Determine the [x, y] coordinate at the center of the cell enclosing the given text.  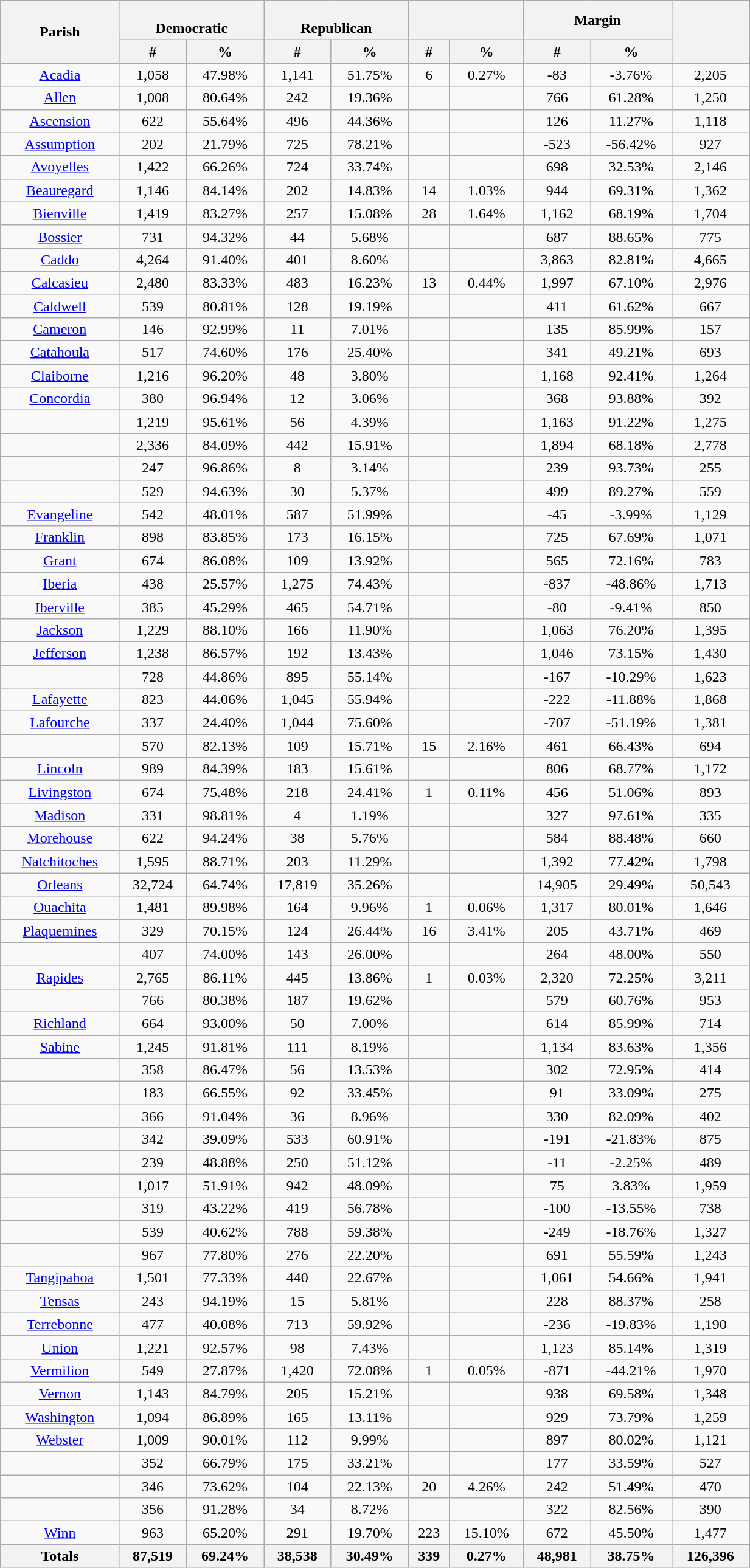
66.79% [225, 1463]
80.38% [225, 1000]
570 [153, 746]
327 [557, 815]
3.83% [631, 1186]
88.10% [225, 630]
82.81% [631, 260]
12 [297, 399]
78.21% [370, 144]
7.00% [370, 1023]
16.15% [370, 537]
392 [710, 399]
366 [153, 1116]
3.80% [370, 376]
91.04% [225, 1116]
14 [428, 190]
257 [297, 213]
419 [297, 1209]
2,976 [710, 283]
94.32% [225, 237]
1,259 [710, 1417]
1,595 [153, 862]
775 [710, 237]
72.95% [631, 1070]
20 [428, 1487]
-83 [557, 75]
40.08% [225, 1324]
124 [297, 931]
1,381 [710, 723]
1,044 [297, 723]
11.90% [370, 630]
80.01% [631, 908]
87,519 [153, 1556]
850 [710, 607]
942 [297, 1186]
1,317 [557, 908]
319 [153, 1209]
Natchitoches [60, 862]
1,146 [153, 190]
1,163 [557, 422]
517 [153, 353]
25.57% [225, 584]
335 [710, 815]
356 [153, 1510]
88.37% [631, 1301]
111 [297, 1046]
402 [710, 1116]
1,071 [710, 537]
Morehouse [60, 838]
Concordia [60, 399]
258 [710, 1301]
499 [557, 491]
80.81% [225, 306]
54.66% [631, 1278]
1,172 [710, 769]
-100 [557, 1209]
36 [297, 1116]
72.25% [631, 977]
938 [557, 1394]
-10.29% [631, 677]
584 [557, 838]
897 [557, 1440]
2,480 [153, 283]
2,146 [710, 167]
1,419 [153, 213]
Evangeline [60, 514]
128 [297, 306]
579 [557, 1000]
533 [297, 1139]
-11.88% [631, 700]
17,819 [297, 885]
411 [557, 306]
8.60% [370, 260]
698 [557, 167]
11.29% [370, 862]
953 [710, 1000]
1.19% [370, 815]
59.38% [370, 1232]
51.06% [631, 792]
1,327 [710, 1232]
Madison [60, 815]
445 [297, 977]
48,981 [557, 1556]
664 [153, 1023]
51.12% [370, 1162]
73.79% [631, 1417]
442 [297, 445]
68.18% [631, 445]
559 [710, 491]
27.87% [225, 1370]
30.49% [370, 1556]
69.58% [631, 1394]
33.59% [631, 1463]
Claiborne [60, 376]
55.94% [370, 700]
86.11% [225, 977]
33.21% [370, 1463]
1,094 [153, 1417]
-13.55% [631, 1209]
687 [557, 237]
-871 [557, 1370]
1,216 [153, 376]
1,868 [710, 700]
496 [297, 121]
-51.19% [631, 723]
587 [297, 514]
390 [710, 1510]
218 [297, 792]
Grant [60, 561]
Parish [60, 32]
72.08% [370, 1370]
14,905 [557, 885]
97.61% [631, 815]
32.53% [631, 167]
Caldwell [60, 306]
35.26% [370, 885]
407 [153, 954]
83.33% [225, 283]
75.48% [225, 792]
223 [428, 1533]
55.14% [370, 677]
1,704 [710, 213]
48.01% [225, 514]
3.06% [370, 399]
1,997 [557, 283]
1,319 [710, 1347]
1,245 [153, 1046]
Livingston [60, 792]
Bossier [60, 237]
39.09% [225, 1139]
368 [557, 399]
29.49% [631, 885]
438 [153, 584]
94.63% [225, 491]
91.81% [225, 1046]
89.27% [631, 491]
1.64% [487, 213]
61.62% [631, 306]
95.61% [225, 422]
13.92% [370, 561]
67.10% [631, 283]
98 [297, 1347]
-80 [557, 607]
1,009 [153, 1440]
1,356 [710, 1046]
94.19% [225, 1301]
82.56% [631, 1510]
385 [153, 607]
5.68% [370, 237]
893 [710, 792]
527 [710, 1463]
69.24% [225, 1556]
166 [297, 630]
693 [710, 353]
1,129 [710, 514]
1,141 [297, 75]
13.86% [370, 977]
1,143 [153, 1394]
92.99% [225, 330]
Tangipahoa [60, 1278]
714 [710, 1023]
Plaquemines [60, 931]
898 [153, 537]
48.88% [225, 1162]
1,190 [710, 1324]
33.09% [631, 1093]
823 [153, 700]
614 [557, 1023]
Orleans [60, 885]
74.43% [370, 584]
1,420 [297, 1370]
88.48% [631, 838]
470 [710, 1487]
15.10% [487, 1533]
48 [297, 376]
22.67% [370, 1278]
1,017 [153, 1186]
1,221 [153, 1347]
86.47% [225, 1070]
-3.99% [631, 514]
64.74% [225, 885]
73.62% [225, 1487]
51.91% [225, 1186]
1,046 [557, 653]
38,538 [297, 1556]
967 [153, 1255]
44.36% [370, 121]
77.33% [225, 1278]
Jackson [60, 630]
51.49% [631, 1487]
93.73% [631, 468]
13.11% [370, 1417]
24.41% [370, 792]
440 [297, 1278]
247 [153, 468]
875 [710, 1139]
549 [153, 1370]
1,162 [557, 213]
1,134 [557, 1046]
Lincoln [60, 769]
929 [557, 1417]
19.70% [370, 1533]
15.21% [370, 1394]
91.22% [631, 422]
275 [710, 1093]
1,477 [710, 1533]
1,168 [557, 376]
82.13% [225, 746]
276 [297, 1255]
1,623 [710, 677]
1,894 [557, 445]
1,008 [153, 98]
1,392 [557, 862]
66.43% [631, 746]
1,501 [153, 1278]
112 [297, 1440]
177 [557, 1463]
Beauregard [60, 190]
9.96% [370, 908]
192 [297, 653]
13 [428, 283]
2,320 [557, 977]
91 [557, 1093]
694 [710, 746]
1,713 [710, 584]
48.00% [631, 954]
963 [153, 1533]
164 [297, 908]
Allen [60, 98]
529 [153, 491]
1,061 [557, 1278]
322 [557, 1510]
11.27% [631, 121]
82.09% [631, 1116]
30 [297, 491]
2.16% [487, 746]
91.40% [225, 260]
-707 [557, 723]
16 [428, 931]
-21.83% [631, 1139]
329 [153, 931]
728 [153, 677]
Richland [60, 1023]
483 [297, 283]
16.23% [370, 283]
Union [60, 1347]
26.44% [370, 931]
1,063 [557, 630]
4,665 [710, 260]
1,481 [153, 908]
-191 [557, 1139]
542 [153, 514]
Iberville [60, 607]
330 [557, 1116]
-9.41% [631, 607]
489 [710, 1162]
25.40% [370, 353]
-167 [557, 677]
1,959 [710, 1186]
346 [153, 1487]
Totals [60, 1556]
92.57% [225, 1347]
98.81% [225, 815]
Avoyelles [60, 167]
672 [557, 1533]
83.27% [225, 213]
68.19% [631, 213]
Assumption [60, 144]
68.77% [631, 769]
3,863 [557, 260]
93.00% [225, 1023]
-18.76% [631, 1232]
73.15% [631, 653]
45.29% [225, 607]
1,118 [710, 121]
461 [557, 746]
67.69% [631, 537]
Ascension [60, 121]
28 [428, 213]
6 [428, 75]
3,211 [710, 977]
331 [153, 815]
59.92% [370, 1324]
33.74% [370, 167]
76.20% [631, 630]
713 [297, 1324]
Tensas [60, 1301]
70.15% [225, 931]
Catahoula [60, 353]
1,058 [153, 75]
3.41% [487, 931]
Cameron [60, 330]
724 [297, 167]
92 [297, 1093]
47.98% [225, 75]
126,396 [710, 1556]
55.64% [225, 121]
5.76% [370, 838]
173 [297, 537]
96.20% [225, 376]
88.71% [225, 862]
Sabine [60, 1046]
342 [153, 1139]
-56.42% [631, 144]
1,941 [710, 1278]
50,543 [710, 885]
989 [153, 769]
5.81% [370, 1301]
83.63% [631, 1046]
0.03% [487, 977]
50 [297, 1023]
302 [557, 1070]
4.26% [487, 1487]
-837 [557, 584]
243 [153, 1301]
49.21% [631, 353]
-11 [557, 1162]
Republican [336, 21]
337 [153, 723]
84.39% [225, 769]
2,336 [153, 445]
1.03% [487, 190]
5.37% [370, 491]
0.06% [487, 908]
56.78% [370, 1209]
7.01% [370, 330]
83.85% [225, 537]
11 [297, 330]
565 [557, 561]
77.80% [225, 1255]
93.88% [631, 399]
-48.86% [631, 584]
Lafayette [60, 700]
667 [710, 306]
Webster [60, 1440]
15.08% [370, 213]
944 [557, 190]
250 [297, 1162]
92.41% [631, 376]
Margin [597, 21]
Calcasieu [60, 283]
13.53% [370, 1070]
91.28% [225, 1510]
927 [710, 144]
51.99% [370, 514]
352 [153, 1463]
Vermilion [60, 1370]
34 [297, 1510]
783 [710, 561]
75 [557, 1186]
146 [153, 330]
4.39% [370, 422]
Bienville [60, 213]
72.16% [631, 561]
165 [297, 1417]
401 [297, 260]
44.86% [225, 677]
1,264 [710, 376]
-249 [557, 1232]
43.22% [225, 1209]
895 [297, 677]
51.75% [370, 75]
228 [557, 1301]
88.65% [631, 237]
8.19% [370, 1046]
1,970 [710, 1370]
1,362 [710, 190]
38.75% [631, 1556]
9.99% [370, 1440]
44.06% [225, 700]
469 [710, 931]
264 [557, 954]
Caddo [60, 260]
80.64% [225, 98]
1,395 [710, 630]
86.57% [225, 653]
-222 [557, 700]
94.24% [225, 838]
Franklin [60, 537]
691 [557, 1255]
60.76% [631, 1000]
60.91% [370, 1139]
84.14% [225, 190]
84.09% [225, 445]
1,219 [153, 422]
19.62% [370, 1000]
54.71% [370, 607]
1,045 [297, 700]
8 [297, 468]
-3.76% [631, 75]
176 [297, 353]
1,422 [153, 167]
291 [297, 1533]
19.19% [370, 306]
69.31% [631, 190]
Democratic [192, 21]
1,348 [710, 1394]
13.43% [370, 653]
33.45% [370, 1093]
-44.21% [631, 1370]
74.60% [225, 353]
0.05% [487, 1370]
135 [557, 330]
4 [297, 815]
Lafourche [60, 723]
32,724 [153, 885]
Acadia [60, 75]
Vernon [60, 1394]
22.13% [370, 1487]
80.02% [631, 1440]
0.11% [487, 792]
1,123 [557, 1347]
-2.25% [631, 1162]
1,243 [710, 1255]
38 [297, 838]
738 [710, 1209]
40.62% [225, 1232]
19.36% [370, 98]
89.98% [225, 908]
74.00% [225, 954]
85.14% [631, 1347]
456 [557, 792]
65.20% [225, 1533]
66.26% [225, 167]
380 [153, 399]
22.20% [370, 1255]
0.44% [487, 283]
66.55% [225, 1093]
1,646 [710, 908]
43.71% [631, 931]
84.79% [225, 1394]
86.08% [225, 561]
1,250 [710, 98]
55.59% [631, 1255]
-523 [557, 144]
15.91% [370, 445]
96.86% [225, 468]
143 [297, 954]
26.00% [370, 954]
175 [297, 1463]
341 [557, 353]
4,264 [153, 260]
2,765 [153, 977]
44 [297, 237]
1,430 [710, 653]
465 [297, 607]
203 [297, 862]
Terrebonne [60, 1324]
8.96% [370, 1116]
-19.83% [631, 1324]
477 [153, 1324]
1,238 [153, 653]
660 [710, 838]
788 [297, 1232]
Winn [60, 1533]
1,798 [710, 862]
255 [710, 468]
75.60% [370, 723]
Jefferson [60, 653]
414 [710, 1070]
Washington [60, 1417]
104 [297, 1487]
45.50% [631, 1533]
-45 [557, 514]
2,778 [710, 445]
7.43% [370, 1347]
61.28% [631, 98]
2,205 [710, 75]
Ouachita [60, 908]
77.42% [631, 862]
157 [710, 330]
731 [153, 237]
-236 [557, 1324]
550 [710, 954]
8.72% [370, 1510]
14.83% [370, 190]
806 [557, 769]
126 [557, 121]
358 [153, 1070]
15.71% [370, 746]
3.14% [370, 468]
86.89% [225, 1417]
1,229 [153, 630]
339 [428, 1556]
96.94% [225, 399]
1,121 [710, 1440]
21.79% [225, 144]
Rapides [60, 977]
15.61% [370, 769]
187 [297, 1000]
Iberia [60, 584]
90.01% [225, 1440]
48.09% [370, 1186]
24.40% [225, 723]
